Extract the [X, Y] coordinate from the center of the cell holding the provided text.  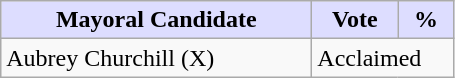
Acclaimed [383, 58]
Aubrey Churchill (X) [156, 58]
% [426, 20]
Mayoral Candidate [156, 20]
Vote [355, 20]
